Pinpoint the cell where the given text exists, returning its (x, y) midpoint coordinate. 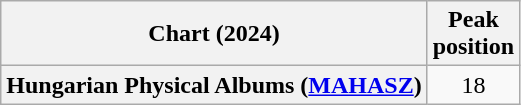
Peakposition (473, 34)
Hungarian Physical Albums (MAHASZ) (214, 85)
18 (473, 85)
Chart (2024) (214, 34)
